From the cell containing the given text, extract its center point as (x, y) coordinate. 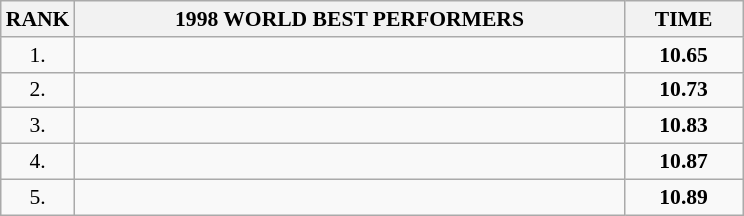
10.83 (684, 126)
1. (38, 55)
10.89 (684, 197)
1998 WORLD BEST PERFORMERS (349, 19)
4. (38, 162)
TIME (684, 19)
2. (38, 90)
10.65 (684, 55)
5. (38, 197)
10.73 (684, 90)
3. (38, 126)
10.87 (684, 162)
RANK (38, 19)
